Detect which cell encompasses the target text, then output its (x, y) center coordinate. 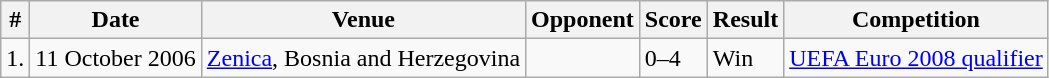
Win (745, 58)
Result (745, 20)
# (16, 20)
Opponent (583, 20)
11 October 2006 (116, 58)
Date (116, 20)
0–4 (673, 58)
UEFA Euro 2008 qualifier (916, 58)
Zenica, Bosnia and Herzegovina (363, 58)
Venue (363, 20)
1. (16, 58)
Competition (916, 20)
Score (673, 20)
